Identify which cell holds the provided text, then report its [X, Y] central coordinate. 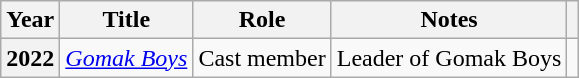
Notes [449, 20]
Role [262, 20]
Year [30, 20]
Cast member [262, 58]
Leader of Gomak Boys [449, 58]
Gomak Boys [126, 58]
2022 [30, 58]
Title [126, 20]
